Return the [x, y] coordinate for the center point of the cell that contains the specified text.  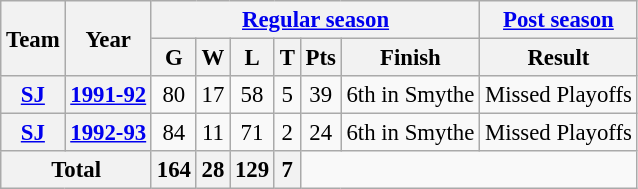
129 [252, 170]
Pts [320, 58]
G [174, 58]
W [212, 58]
L [252, 58]
80 [174, 95]
84 [174, 133]
39 [320, 95]
58 [252, 95]
5 [287, 95]
Post season [559, 20]
71 [252, 133]
Year [108, 38]
2 [287, 133]
Total [76, 170]
Team [33, 38]
11 [212, 133]
Finish [410, 58]
28 [212, 170]
1992-93 [108, 133]
24 [320, 133]
17 [212, 95]
Regular season [315, 20]
Result [559, 58]
1991-92 [108, 95]
T [287, 58]
164 [174, 170]
7 [287, 170]
